Locate the cell with the specified text and output its [x, y] center coordinate. 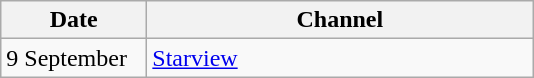
9 September [74, 58]
Date [74, 20]
Channel [340, 20]
Starview [340, 58]
